Return the [x, y] coordinate for the center point of the cell that contains the specified text.  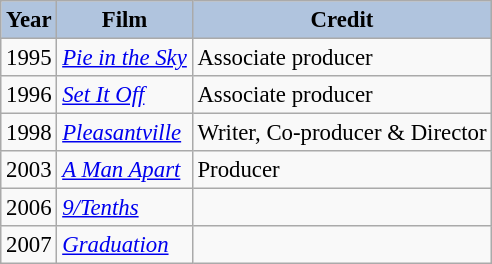
1996 [29, 95]
1998 [29, 133]
2006 [29, 208]
9/Tenths [124, 208]
1995 [29, 58]
Producer [342, 170]
Pleasantville [124, 133]
2003 [29, 170]
Graduation [124, 245]
Pie in the Sky [124, 58]
A Man Apart [124, 170]
Year [29, 20]
Credit [342, 20]
2007 [29, 245]
Film [124, 20]
Writer, Co-producer & Director [342, 133]
Set It Off [124, 95]
